Determine the (x, y) coordinate at the center of the cell enclosing the given text.  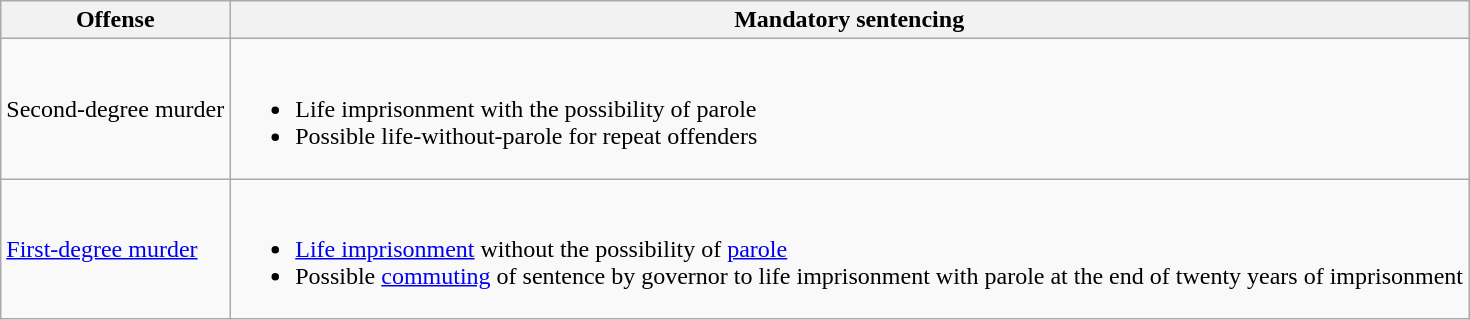
Offense (116, 20)
First-degree murder (116, 249)
Life imprisonment with the possibility of parolePossible life-without-parole for repeat offenders (850, 109)
Mandatory sentencing (850, 20)
Second-degree murder (116, 109)
